Identify which cell holds the provided text, then report its (x, y) central coordinate. 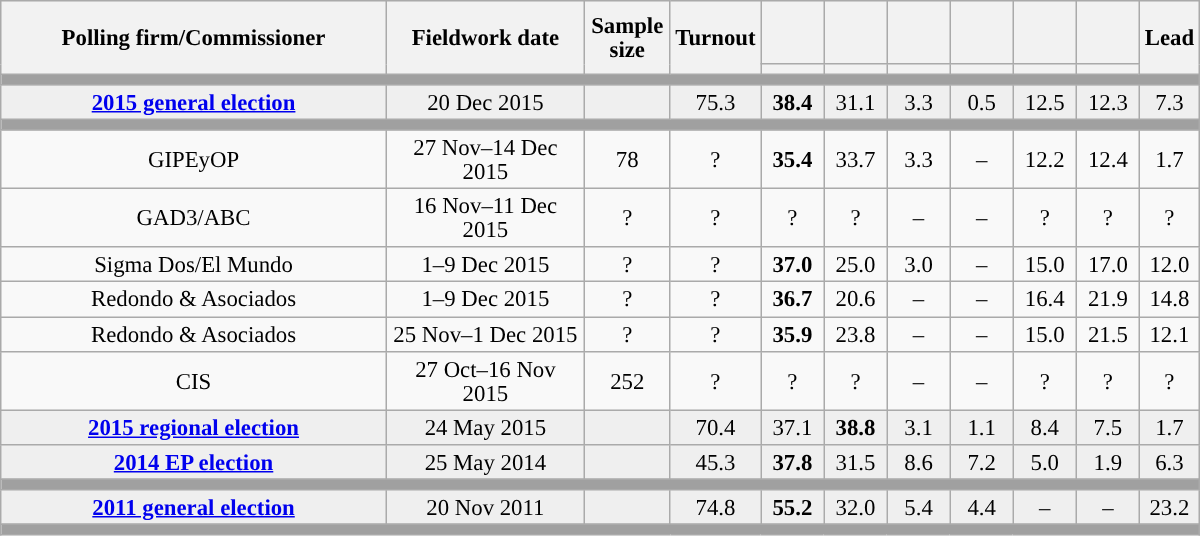
6.3 (1169, 462)
70.4 (716, 428)
21.9 (1108, 300)
25 Nov–1 Dec 2015 (485, 334)
Sigma Dos/El Mundo (194, 266)
21.5 (1108, 334)
36.7 (792, 300)
14.8 (1169, 300)
12.2 (1044, 160)
Fieldwork date (485, 38)
1.9 (1108, 462)
Polling firm/Commissioner (194, 38)
78 (627, 160)
23.2 (1169, 508)
37.8 (792, 462)
35.4 (792, 160)
12.1 (1169, 334)
27 Oct–16 Nov 2015 (485, 380)
33.7 (856, 160)
7.2 (982, 462)
3.0 (918, 266)
3.1 (918, 428)
74.8 (716, 508)
4.4 (982, 508)
Turnout (716, 38)
16 Nov–11 Dec 2015 (485, 218)
2015 regional election (194, 428)
17.0 (1108, 266)
GIPEyOP (194, 160)
31.5 (856, 462)
20.6 (856, 300)
12.0 (1169, 266)
7.5 (1108, 428)
23.8 (856, 334)
2011 general election (194, 508)
25.0 (856, 266)
20 Nov 2011 (485, 508)
16.4 (1044, 300)
38.8 (856, 428)
5.0 (1044, 462)
Sample size (627, 38)
45.3 (716, 462)
Lead (1169, 38)
CIS (194, 380)
12.3 (1108, 102)
20 Dec 2015 (485, 102)
55.2 (792, 508)
31.1 (856, 102)
24 May 2015 (485, 428)
5.4 (918, 508)
GAD3/ABC (194, 218)
12.5 (1044, 102)
25 May 2014 (485, 462)
1.1 (982, 428)
37.1 (792, 428)
252 (627, 380)
7.3 (1169, 102)
75.3 (716, 102)
32.0 (856, 508)
37.0 (792, 266)
12.4 (1108, 160)
2015 general election (194, 102)
38.4 (792, 102)
8.4 (1044, 428)
35.9 (792, 334)
2014 EP election (194, 462)
8.6 (918, 462)
0.5 (982, 102)
27 Nov–14 Dec 2015 (485, 160)
